Return (x, y) of the center of cell containing provided text 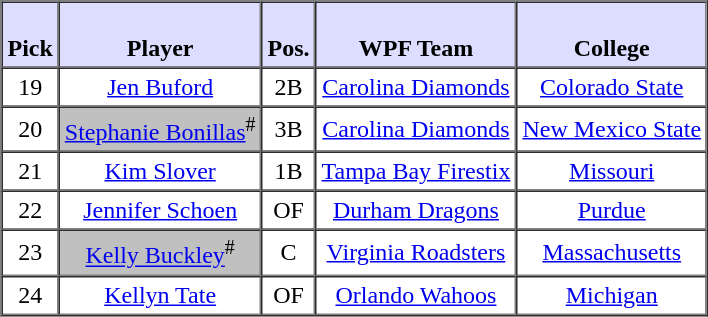
Orlando Wahoos (416, 294)
Kim Slover (160, 172)
WPF Team (416, 35)
Pos. (288, 35)
Kelly Buckley# (160, 252)
Jen Buford (160, 88)
Michigan (612, 294)
Tampa Bay Firestix (416, 172)
2B (288, 88)
24 (30, 294)
23 (30, 252)
20 (30, 128)
1B (288, 172)
Durham Dragons (416, 210)
3B (288, 128)
Massachusetts (612, 252)
Purdue (612, 210)
Missouri (612, 172)
New Mexico State (612, 128)
Colorado State (612, 88)
Jennifer Schoen (160, 210)
22 (30, 210)
Stephanie Bonillas# (160, 128)
Kellyn Tate (160, 294)
Virginia Roadsters (416, 252)
19 (30, 88)
College (612, 35)
Player (160, 35)
21 (30, 172)
C (288, 252)
Pick (30, 35)
